Locate the cell with the specified text and output its [x, y] center coordinate. 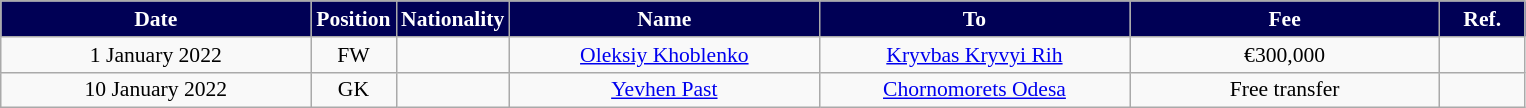
Free transfer [1285, 90]
Fee [1285, 19]
Name [664, 19]
GK [354, 90]
1 January 2022 [156, 55]
Ref. [1482, 19]
FW [354, 55]
Nationality [452, 19]
Date [156, 19]
€300,000 [1285, 55]
Yevhen Past [664, 90]
To [974, 19]
Oleksiy Khoblenko [664, 55]
Chornomorets Odesa [974, 90]
Position [354, 19]
10 January 2022 [156, 90]
Kryvbas Kryvyi Rih [974, 55]
